Determine the [X, Y] coordinate at the center of the cell enclosing the given text.  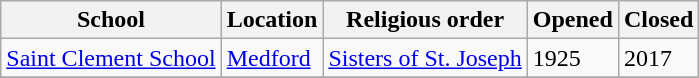
Sisters of St. Joseph [425, 58]
Closed [658, 20]
Location [272, 20]
1925 [572, 58]
Medford [272, 58]
School [111, 20]
Opened [572, 20]
2017 [658, 58]
Saint Clement School [111, 58]
Religious order [425, 20]
